Output the (x, y) coordinate of the center of the cell containing the given text.  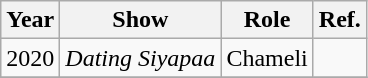
Show (140, 20)
Role (267, 20)
2020 (30, 58)
Ref. (340, 20)
Dating Siyapaa (140, 58)
Chameli (267, 58)
Year (30, 20)
